Locate the cell with the specified text and output its [X, Y] center coordinate. 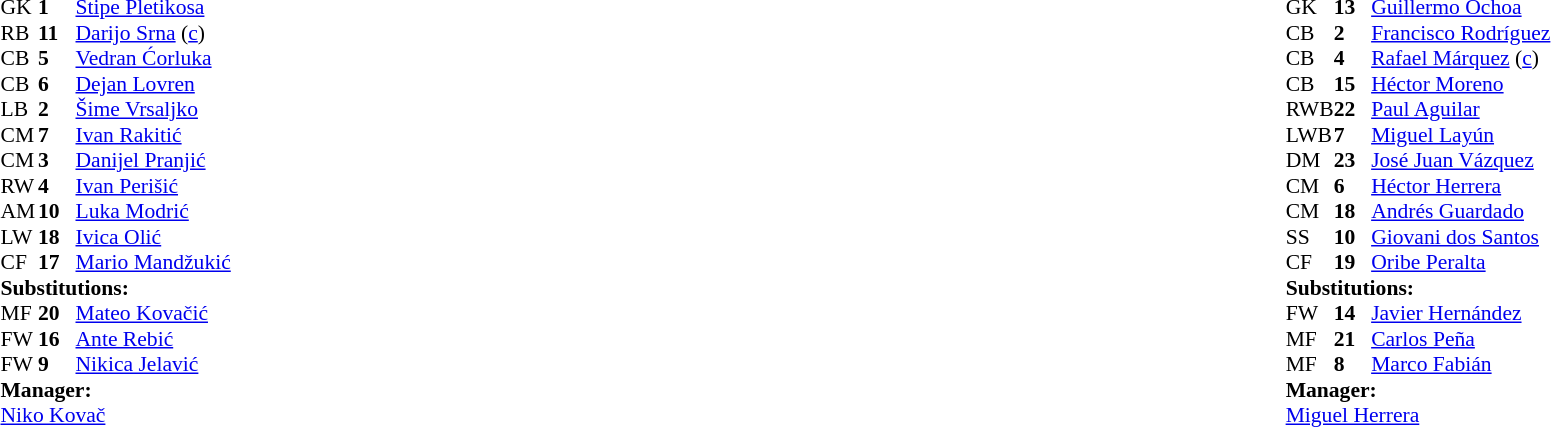
Marco Fabián [1460, 365]
9 [57, 365]
AM [19, 211]
Rafael Márquez (c) [1460, 59]
5 [57, 59]
21 [1353, 339]
Mateo Kovačić [154, 313]
Vedran Ćorluka [154, 59]
Danijel Pranjić [154, 161]
19 [1353, 263]
15 [1353, 84]
Darijo Srna (c) [154, 33]
RWB [1310, 109]
LB [19, 109]
Héctor Moreno [1460, 84]
11 [57, 33]
20 [57, 313]
16 [57, 339]
Luka Modrić [154, 211]
8 [1353, 365]
Giovani dos Santos [1460, 237]
LWB [1310, 135]
Ivica Olić [154, 237]
Dejan Lovren [154, 84]
DM [1310, 161]
3 [57, 161]
Paul Aguilar [1460, 109]
RW [19, 186]
Mario Mandžukić [154, 263]
Héctor Herrera [1460, 186]
Javier Hernández [1460, 313]
Nikica Jelavić [154, 365]
14 [1353, 313]
17 [57, 263]
José Juan Vázquez [1460, 161]
RB [19, 33]
22 [1353, 109]
Francisco Rodríguez [1460, 33]
Andrés Guardado [1460, 211]
Oribe Peralta [1460, 263]
Šime Vrsaljko [154, 109]
Ivan Perišić [154, 186]
Ivan Rakitić [154, 135]
SS [1310, 237]
23 [1353, 161]
Ante Rebić [154, 339]
Carlos Peña [1460, 339]
LW [19, 237]
Miguel Layún [1460, 135]
